Return the (x, y) coordinate for the center point of the cell that contains the specified text.  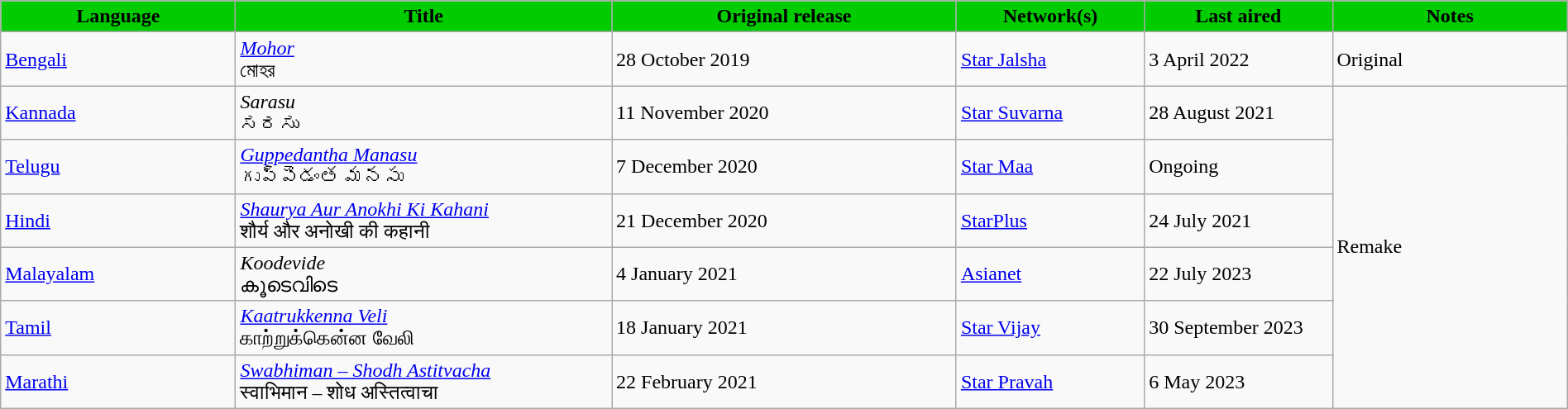
28 August 2021 (1239, 112)
Star Jalsha (1050, 59)
Ongoing (1239, 167)
Notes (1450, 17)
Star Vijay (1050, 327)
Original (1450, 59)
Network(s) (1050, 17)
StarPlus (1050, 220)
18 January 2021 (784, 327)
24 July 2021 (1239, 220)
4 January 2021 (784, 274)
Mohor মোহর (423, 59)
Sarasu ಸರಸು (423, 112)
7 December 2020 (784, 167)
Asianet (1050, 274)
Telugu (118, 167)
6 May 2023 (1239, 382)
22 February 2021 (784, 382)
22 July 2023 (1239, 274)
Hindi (118, 220)
Last aired (1239, 17)
Tamil (118, 327)
28 October 2019 (784, 59)
Star Suvarna (1050, 112)
Kannada (118, 112)
21 December 2020 (784, 220)
11 November 2020 (784, 112)
30 September 2023 (1239, 327)
Marathi (118, 382)
Guppedantha Manasu గుప్పెడంత మనసు (423, 167)
Malayalam (118, 274)
Star Maa (1050, 167)
Original release (784, 17)
Koodevide കൂടെവിടെ (423, 274)
Swabhiman – Shodh Astitvacha स्वाभिमान – शोध अस्तित्वाचा (423, 382)
Bengali (118, 59)
Title (423, 17)
Shaurya Aur Anokhi Ki Kahani शौर्य और अनोखी की कहानी (423, 220)
Kaatrukkenna Veli காற்றுக்கென்ன வேலி (423, 327)
Remake (1450, 247)
3 April 2022 (1239, 59)
Star Pravah (1050, 382)
Language (118, 17)
